Detect which cell encompasses the target text, then output its [x, y] center coordinate. 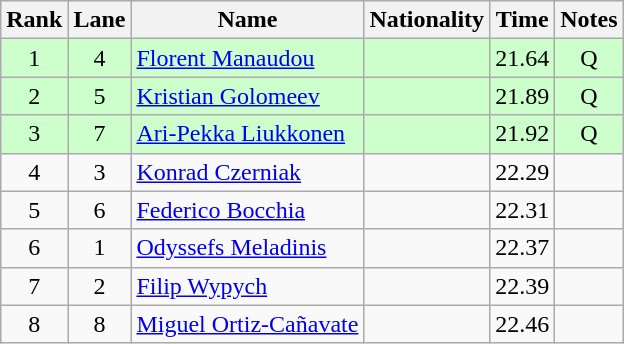
Florent Manaudou [248, 58]
21.92 [522, 134]
Notes [589, 20]
21.64 [522, 58]
Konrad Czerniak [248, 172]
Miguel Ortiz-Cañavate [248, 324]
Lane [100, 20]
Time [522, 20]
22.29 [522, 172]
22.37 [522, 248]
22.46 [522, 324]
Ari-Pekka Liukkonen [248, 134]
Nationality [427, 20]
Name [248, 20]
22.31 [522, 210]
Filip Wypych [248, 286]
22.39 [522, 286]
Odyssefs Meladinis [248, 248]
21.89 [522, 96]
Rank [34, 20]
Federico Bocchia [248, 210]
Kristian Golomeev [248, 96]
